Extract the (x, y) coordinate from the center of the cell holding the provided text.  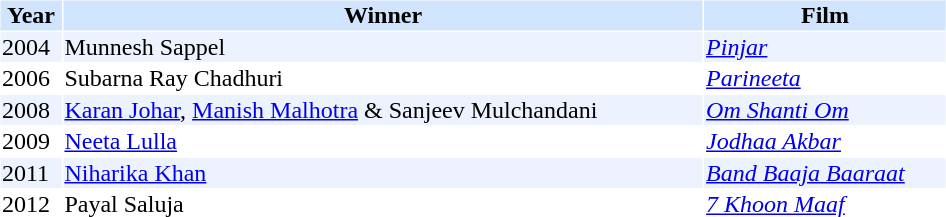
Niharika Khan (383, 173)
Winner (383, 15)
Year (30, 15)
Pinjar (826, 47)
Band Baaja Baaraat (826, 173)
2009 (30, 141)
Parineeta (826, 79)
Munnesh Sappel (383, 47)
Film (826, 15)
2004 (30, 47)
2006 (30, 79)
Subarna Ray Chadhuri (383, 79)
Jodhaa Akbar (826, 141)
Neeta Lulla (383, 141)
2011 (30, 173)
Om Shanti Om (826, 110)
Karan Johar, Manish Malhotra & Sanjeev Mulchandani (383, 110)
2008 (30, 110)
